Scan for the cell matching the given text and deliver its [X, Y] coordinate at center. 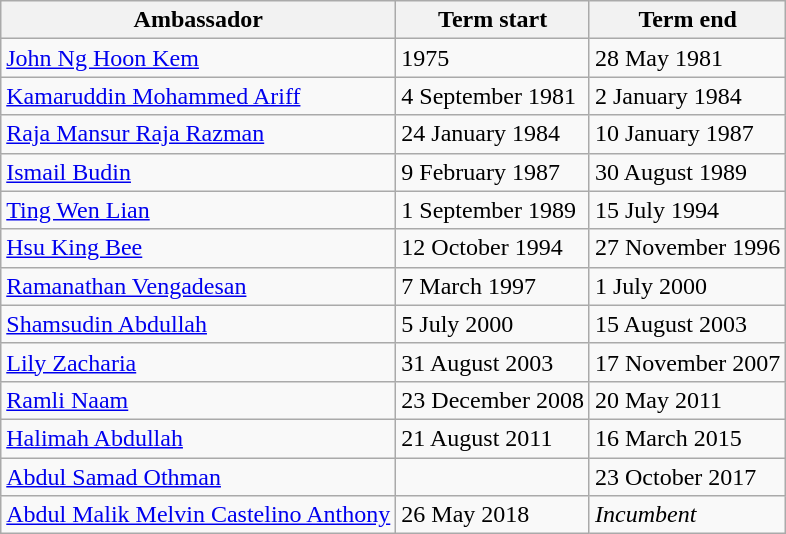
12 October 1994 [493, 248]
Halimah Abdullah [198, 438]
1 September 1989 [493, 210]
Term end [687, 20]
24 January 1984 [493, 134]
31 August 2003 [493, 362]
15 August 2003 [687, 324]
Abdul Samad Othman [198, 477]
Ramanathan Vengadesan [198, 286]
Incumbent [687, 515]
26 May 2018 [493, 515]
15 July 1994 [687, 210]
4 September 1981 [493, 96]
Ramli Naam [198, 400]
Abdul Malik Melvin Castelino Anthony [198, 515]
5 July 2000 [493, 324]
28 May 1981 [687, 58]
17 November 2007 [687, 362]
Kamaruddin Mohammed Ariff [198, 96]
Ismail Budin [198, 172]
Ambassador [198, 20]
Ting Wen Lian [198, 210]
9 February 1987 [493, 172]
20 May 2011 [687, 400]
2 January 1984 [687, 96]
Raja Mansur Raja Razman [198, 134]
7 March 1997 [493, 286]
23 December 2008 [493, 400]
27 November 1996 [687, 248]
John Ng Hoon Kem [198, 58]
Hsu King Bee [198, 248]
Term start [493, 20]
23 October 2017 [687, 477]
16 March 2015 [687, 438]
21 August 2011 [493, 438]
30 August 1989 [687, 172]
Lily Zacharia [198, 362]
Shamsudin Abdullah [198, 324]
10 January 1987 [687, 134]
1 July 2000 [687, 286]
1975 [493, 58]
